Identify which cell holds the provided text, then report its [x, y] central coordinate. 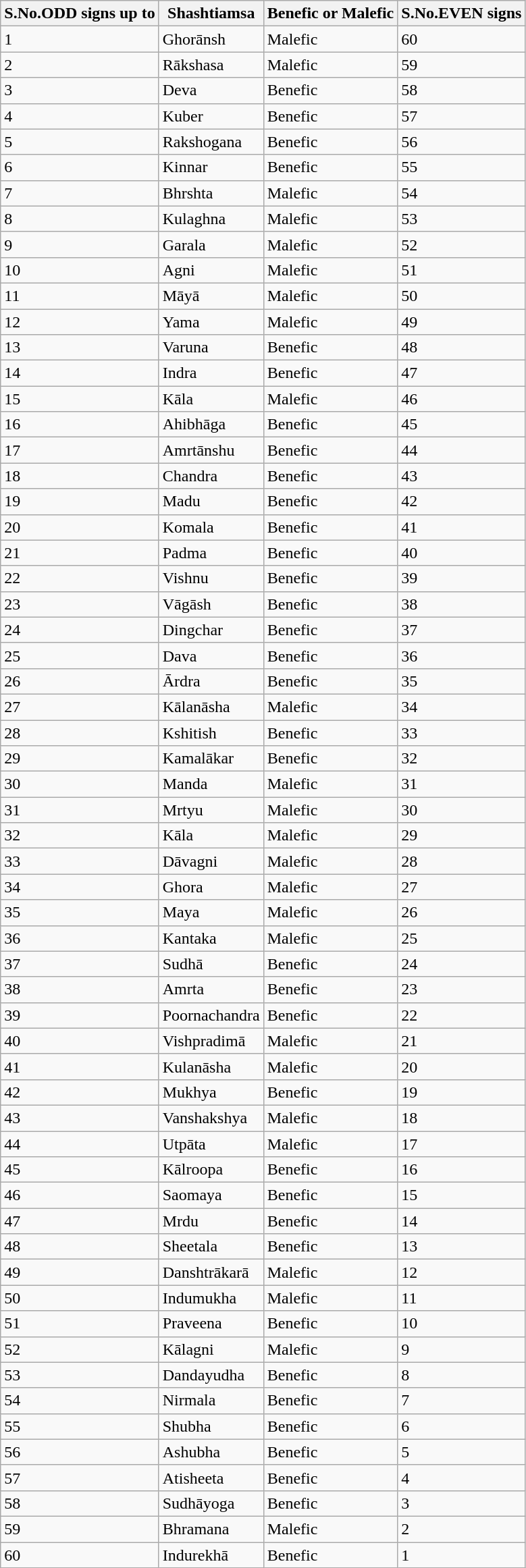
Kinnar [211, 167]
Indumukha [211, 1298]
Kuber [211, 116]
Vishnu [211, 578]
Ārdra [211, 681]
Dāvagni [211, 861]
Sheetala [211, 1247]
Kulaghna [211, 219]
Utpāta [211, 1144]
Maya [211, 913]
Agni [211, 270]
Vishpradimā [211, 1041]
Sudhāyoga [211, 1503]
Sudhā [211, 964]
Garala [211, 244]
Vāgāsh [211, 604]
Komala [211, 527]
Mrdu [211, 1221]
Kālroopa [211, 1170]
Benefic or Malefic [331, 13]
Amrtānshu [211, 450]
Dingchar [211, 630]
Bhrshta [211, 193]
Atisheeta [211, 1478]
Poornachandra [211, 1015]
Kulanāsha [211, 1066]
Praveena [211, 1324]
Bhramana [211, 1529]
Varuna [211, 348]
Rakshogana [211, 142]
Dandayudha [211, 1375]
Dava [211, 655]
Kālanāsha [211, 707]
Kamalākar [211, 759]
Shashtiamsa [211, 13]
Ghora [211, 887]
Manda [211, 784]
S.No.EVEN signs [462, 13]
Yama [211, 322]
Deva [211, 90]
Mrtyu [211, 810]
Ghorānsh [211, 39]
Kālagni [211, 1349]
S.No.ODD signs up to [80, 13]
Māyā [211, 296]
Chandra [211, 476]
Ashubha [211, 1452]
Ahibhāga [211, 425]
Madu [211, 502]
Rākshasa [211, 65]
Saomaya [211, 1195]
Danshtrākarā [211, 1272]
Amrta [211, 990]
Indra [211, 373]
Shubha [211, 1426]
Padma [211, 553]
Mukhya [211, 1092]
Kshitish [211, 732]
Nirmala [211, 1401]
Kantaka [211, 938]
Vanshakshya [211, 1118]
Indurekhā [211, 1555]
